Return the [x, y] coordinate for the center point of the cell that contains the specified text.  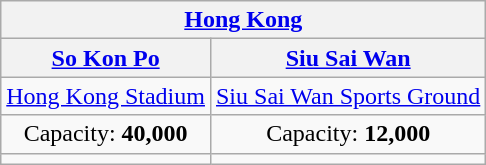
Siu Sai Wan [348, 58]
Hong Kong Stadium [106, 96]
So Kon Po [106, 58]
Capacity: 40,000 [106, 134]
Siu Sai Wan Sports Ground [348, 96]
Hong Kong [244, 20]
Capacity: 12,000 [348, 134]
